For the text-containing cell, return its midpoint in [X, Y] coordinate format. 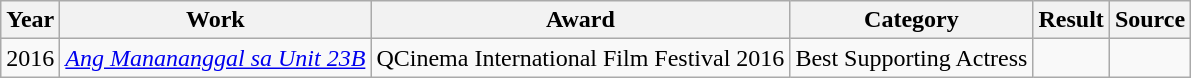
Year [30, 20]
QCinema International Film Festival 2016 [580, 58]
Ang Manananggal sa Unit 23B [216, 58]
2016 [30, 58]
Work [216, 20]
Category [912, 20]
Source [1150, 20]
Result [1071, 20]
Best Supporting Actress [912, 58]
Award [580, 20]
